Determine the (X, Y) coordinate at the center of the cell enclosing the given text.  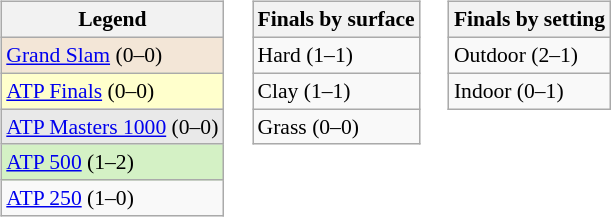
Outdoor (2–1) (530, 55)
Grass (0–0) (336, 127)
ATP 500 (1–2) (112, 162)
Clay (1–1) (336, 91)
Indoor (0–1) (530, 91)
ATP Masters 1000 (0–0) (112, 127)
ATP 250 (1–0) (112, 198)
Legend (112, 20)
Grand Slam (0–0) (112, 55)
ATP Finals (0–0) (112, 91)
Finals by setting (530, 20)
Hard (1–1) (336, 55)
Finals by surface (336, 20)
